Output the [X, Y] coordinate of the center of the cell containing the given text.  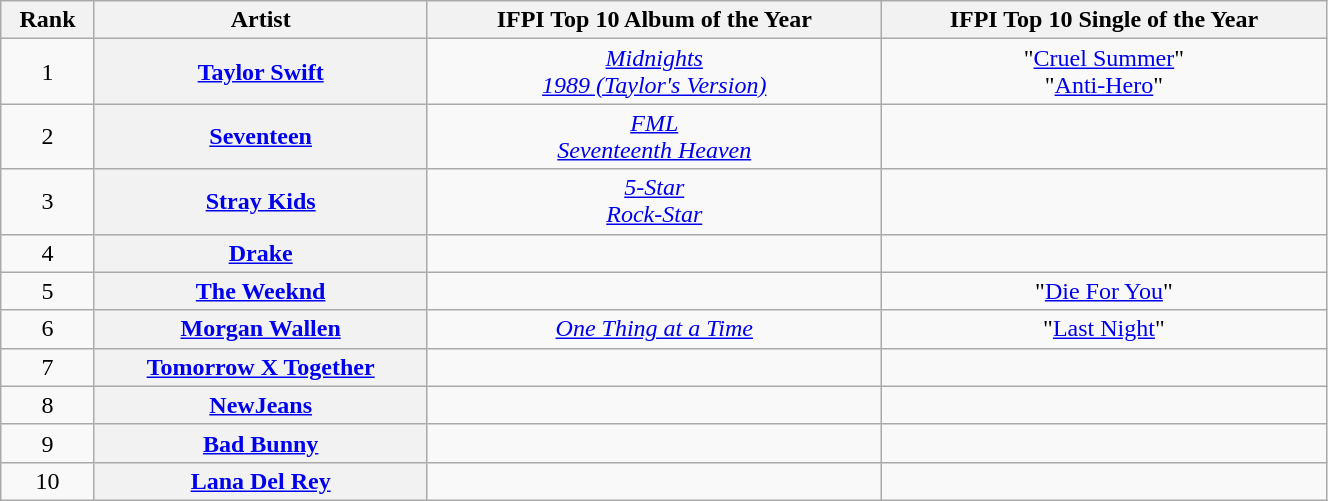
Rank [48, 20]
7 [48, 367]
Morgan Wallen [260, 329]
Artist [260, 20]
Lana Del Rey [260, 481]
10 [48, 481]
Taylor Swift [260, 72]
The Weeknd [260, 291]
One Thing at a Time [654, 329]
6 [48, 329]
NewJeans [260, 405]
Tomorrow X Together [260, 367]
"Cruel Summer" "Anti-Hero" [1104, 72]
8 [48, 405]
Stray Kids [260, 202]
Drake [260, 253]
2 [48, 136]
"Die For You" [1104, 291]
1 [48, 72]
3 [48, 202]
4 [48, 253]
FML Seventeenth Heaven [654, 136]
5 [48, 291]
Seventeen [260, 136]
IFPI Top 10 Single of the Year [1104, 20]
5-Star Rock-Star [654, 202]
9 [48, 443]
Midnights 1989 (Taylor's Version) [654, 72]
"Last Night" [1104, 329]
Bad Bunny [260, 443]
IFPI Top 10 Album of the Year [654, 20]
